Identify which cell holds the provided text, then report its (x, y) central coordinate. 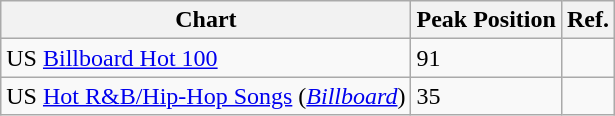
US Billboard Hot 100 (206, 58)
US Hot R&B/Hip-Hop Songs (Billboard) (206, 96)
35 (486, 96)
Peak Position (486, 20)
91 (486, 58)
Chart (206, 20)
Ref. (588, 20)
